Identify which cell holds the provided text, then report its [x, y] central coordinate. 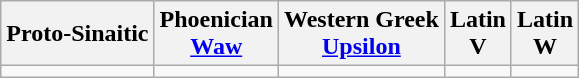
PhoenicianWaw [216, 34]
LatinW [544, 34]
Western GreekUpsilon [361, 34]
Proto-Sinaitic [78, 34]
LatinV [478, 34]
